Search for the cell housing the specified text and yield its [X, Y] center coordinate. 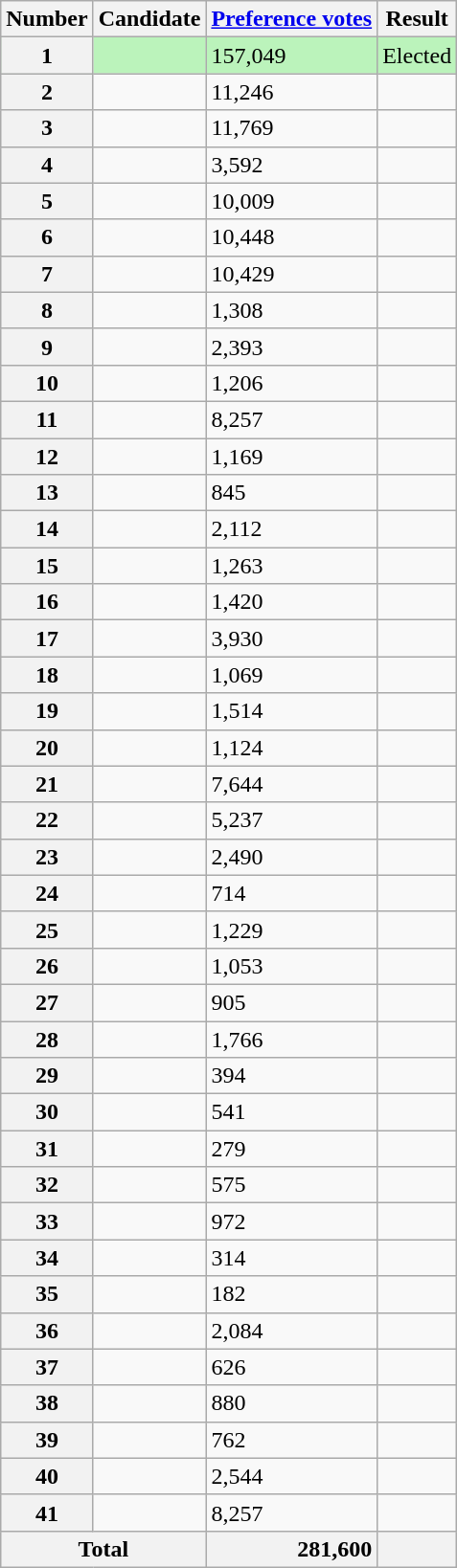
29 [47, 1076]
34 [47, 1258]
18 [47, 675]
182 [291, 1294]
27 [47, 1002]
14 [47, 529]
1,229 [291, 930]
21 [47, 784]
905 [291, 1002]
40 [47, 1476]
9 [47, 347]
Result [418, 19]
1,420 [291, 602]
2,544 [291, 1476]
11 [47, 419]
Candidate [149, 19]
11,769 [291, 128]
36 [47, 1331]
33 [47, 1221]
15 [47, 566]
38 [47, 1403]
2 [47, 92]
626 [291, 1367]
4 [47, 165]
Elected [418, 56]
39 [47, 1440]
23 [47, 857]
2,084 [291, 1331]
41 [47, 1512]
16 [47, 602]
314 [291, 1258]
20 [47, 748]
19 [47, 711]
Preference votes [291, 19]
11,246 [291, 92]
1,308 [291, 310]
7,644 [291, 784]
1,169 [291, 457]
22 [47, 820]
157,049 [291, 56]
1,069 [291, 675]
541 [291, 1112]
5 [47, 201]
7 [47, 274]
972 [291, 1221]
1,053 [291, 966]
32 [47, 1185]
575 [291, 1185]
17 [47, 638]
1,766 [291, 1039]
8 [47, 310]
37 [47, 1367]
3,592 [291, 165]
762 [291, 1440]
2,393 [291, 347]
279 [291, 1149]
10 [47, 383]
26 [47, 966]
6 [47, 237]
1,514 [291, 711]
12 [47, 457]
24 [47, 893]
880 [291, 1403]
5,237 [291, 820]
281,600 [291, 1549]
28 [47, 1039]
30 [47, 1112]
35 [47, 1294]
Total [103, 1549]
31 [47, 1149]
1,263 [291, 566]
714 [291, 893]
2,490 [291, 857]
10,009 [291, 201]
1,206 [291, 383]
1,124 [291, 748]
Number [47, 19]
845 [291, 493]
2,112 [291, 529]
3,930 [291, 638]
10,429 [291, 274]
3 [47, 128]
13 [47, 493]
1 [47, 56]
394 [291, 1076]
25 [47, 930]
10,448 [291, 237]
